Capture the cell that displays the provided text and extract its [x, y] central coordinate. 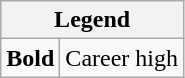
Legend [92, 20]
Career high [122, 58]
Bold [30, 58]
